Extract the (x, y) coordinate from the center of the cell holding the provided text.  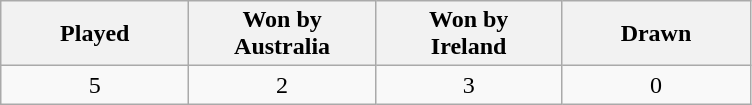
Drawn (656, 34)
Won byIreland (468, 34)
Won byAustralia (282, 34)
2 (282, 85)
3 (468, 85)
5 (95, 85)
Played (95, 34)
0 (656, 85)
